Extract the (x, y) coordinate from the center of the cell holding the provided text.  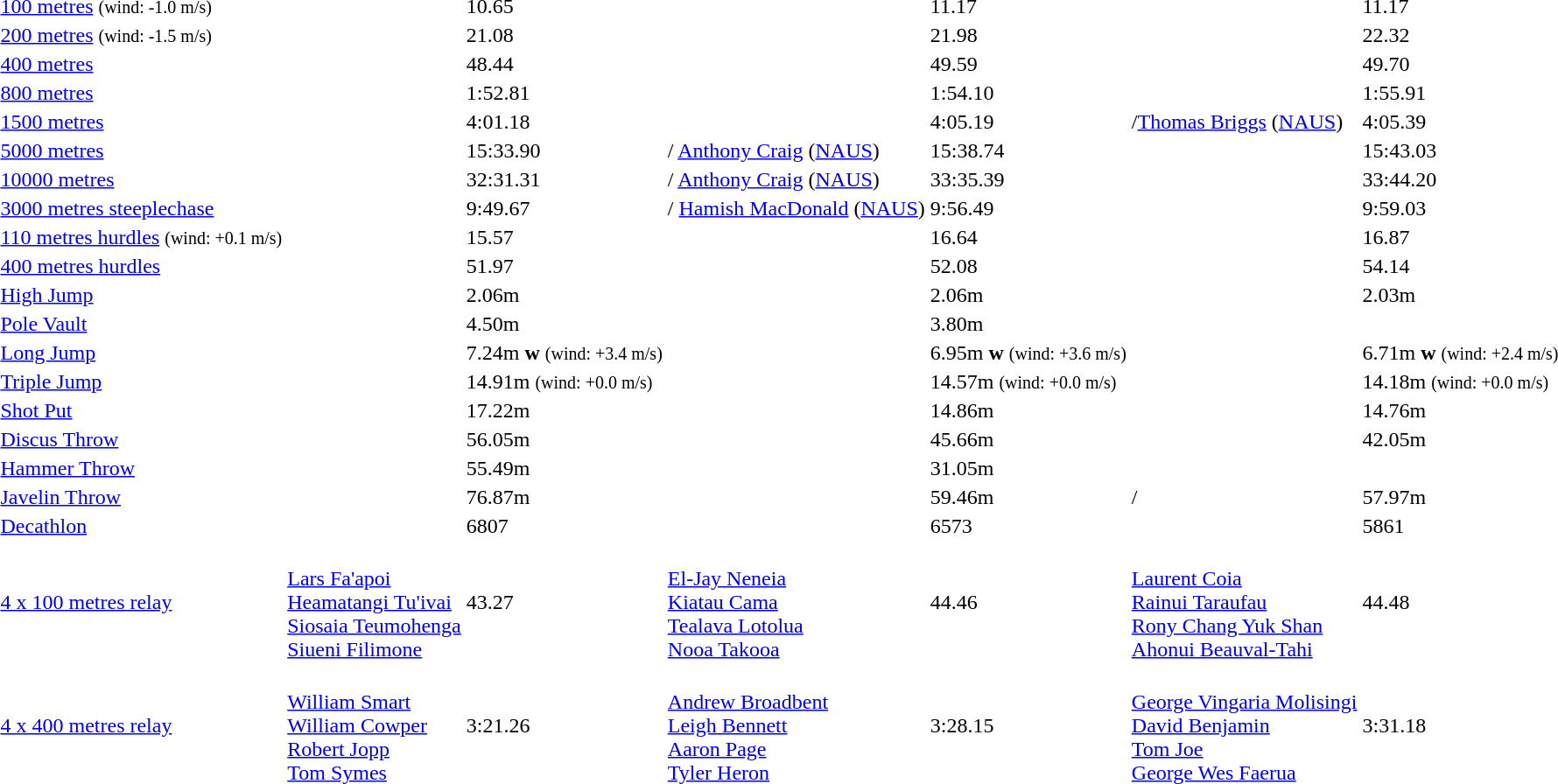
56.05m (564, 439)
1:52.81 (564, 93)
4:01.18 (564, 122)
51.97 (564, 266)
17.22m (564, 410)
3.80m (1028, 324)
31.05m (1028, 468)
15.57 (564, 237)
48.44 (564, 64)
32:31.31 (564, 179)
14.91m (wind: +0.0 m/s) (564, 381)
15:38.74 (1028, 150)
14.57m (wind: +0.0 m/s) (1028, 381)
9:49.67 (564, 208)
59.46m (1028, 497)
/ Hamish MacDonald (NAUS) (797, 208)
33:35.39 (1028, 179)
6.95m w (wind: +3.6 m/s) (1028, 353)
44.46 (1028, 602)
76.87m (564, 497)
16.64 (1028, 237)
52.08 (1028, 266)
/Thomas Briggs (NAUS) (1245, 122)
7.24m w (wind: +3.4 m/s) (564, 353)
9:56.49 (1028, 208)
6573 (1028, 526)
49.59 (1028, 64)
6807 (564, 526)
4:05.19 (1028, 122)
45.66m (1028, 439)
4.50m (564, 324)
Lars Fa'apoi Heamatangi Tu'ivai Siosaia Teumohenga Siueni Filimone (375, 602)
55.49m (564, 468)
21.08 (564, 35)
El-Jay Neneia Kiatau Cama Tealava Lotolua Nooa Takooa (797, 602)
21.98 (1028, 35)
14.86m (1028, 410)
43.27 (564, 602)
/ (1245, 497)
15:33.90 (564, 150)
Laurent Coia Rainui Taraufau Rony Chang Yuk Shan Ahonui Beauval-Tahi (1245, 602)
1:54.10 (1028, 93)
